From the cell containing the given text, extract its center point as (X, Y) coordinate. 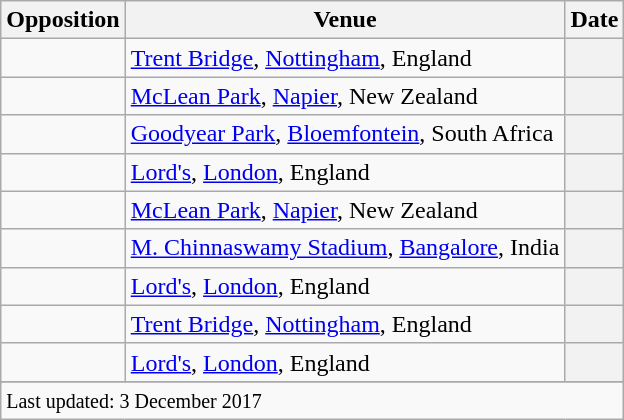
Venue (345, 20)
Last updated: 3 December 2017 (312, 400)
M. Chinnaswamy Stadium, Bangalore, India (345, 248)
Goodyear Park, Bloemfontein, South Africa (345, 134)
Opposition (63, 20)
Date (594, 20)
